For the text-containing cell, return its midpoint in [x, y] coordinate format. 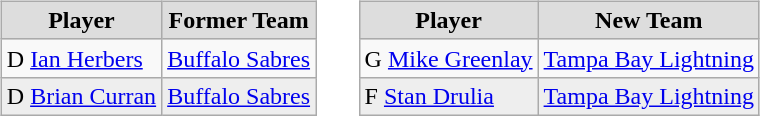
New Team [648, 20]
D Ian Herbers [81, 58]
Former Team [239, 20]
D Brian Curran [81, 96]
G Mike Greenlay [448, 58]
F Stan Drulia [448, 96]
